Identify which cell holds the provided text, then report its [X, Y] central coordinate. 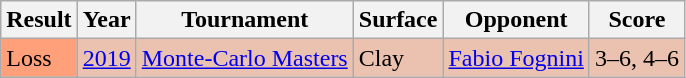
3–6, 4–6 [636, 58]
Result [39, 20]
Opponent [516, 20]
Surface [398, 20]
2019 [106, 58]
Score [636, 20]
Monte-Carlo Masters [244, 58]
Tournament [244, 20]
Fabio Fognini [516, 58]
Clay [398, 58]
Year [106, 20]
Loss [39, 58]
